Detect which cell encompasses the target text, then output its [x, y] center coordinate. 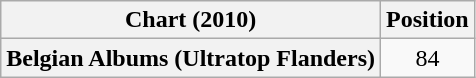
Chart (2010) [191, 20]
Belgian Albums (Ultratop Flanders) [191, 58]
Position [428, 20]
84 [428, 58]
